Extract the [x, y] coordinate from the center of the cell holding the provided text.  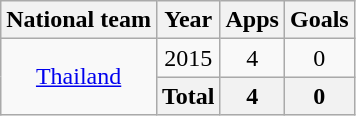
2015 [188, 58]
Goals [319, 20]
Total [188, 96]
National team [79, 20]
Year [188, 20]
Apps [252, 20]
Thailand [79, 77]
